Scan for the cell matching the given text and deliver its [X, Y] coordinate at center. 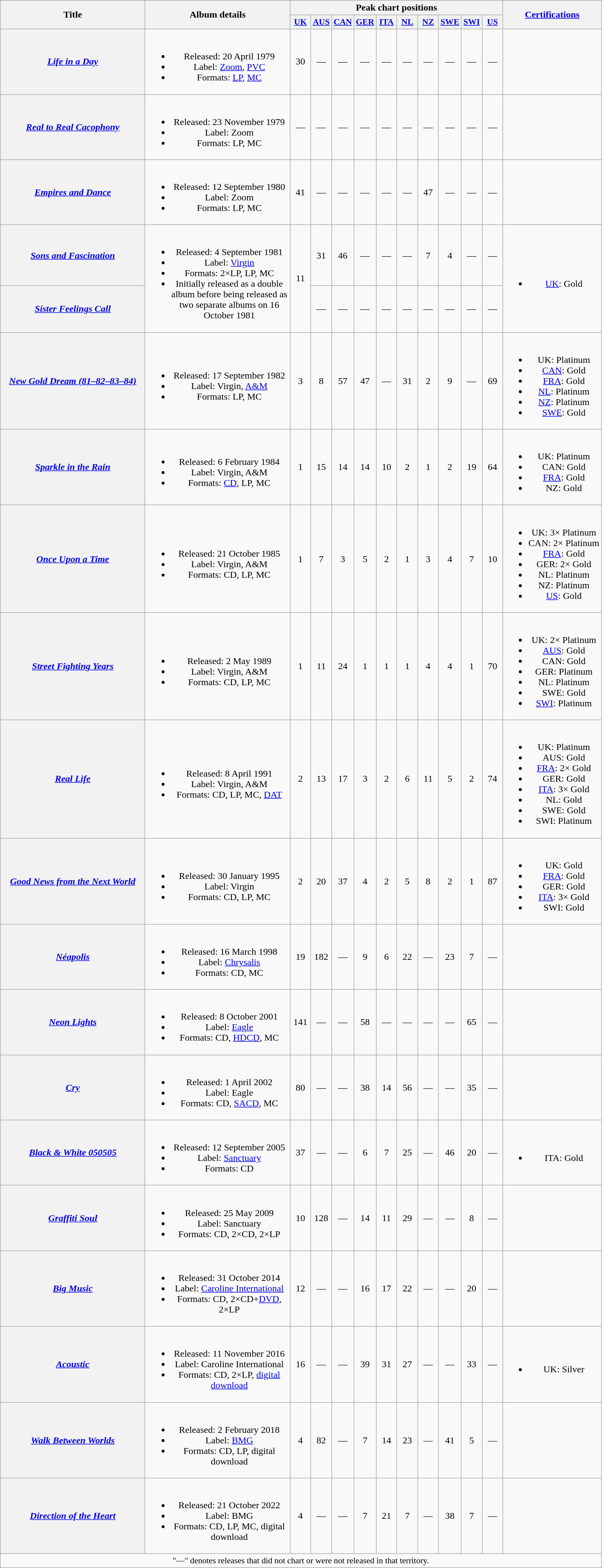
Sparkle in the Rain [73, 467]
Acoustic [73, 1364]
Life in a Day [73, 62]
UK: GoldFRA: GoldGER: GoldITA: 3× GoldSWI: Gold [552, 881]
SWI [472, 22]
33 [472, 1364]
ITA [386, 22]
Released: 25 May 2009Label: SanctuaryFormats: CD, 2×CD, 2×LP [218, 1218]
Real to Real Cacophony [73, 127]
SWE [450, 22]
NL [408, 22]
Black & White 050505 [73, 1152]
Big Music [73, 1288]
30 [301, 62]
15 [321, 467]
Good News from the Next World [73, 881]
74 [493, 779]
13 [321, 779]
UK [301, 22]
UK: PlatinumCAN: GoldFRA: GoldNZ: Gold [552, 467]
141 [301, 1022]
39 [365, 1364]
Sons and Fascination [73, 255]
Peak chart positions [397, 8]
Released: 17 September 1982Label: Virgin, A&MFormats: LP, MC [218, 381]
57 [343, 381]
Released: 23 November 1979Label: ZoomFormats: LP, MC [218, 127]
Released: 6 February 1984Label: Virgin, A&MFormats: CD, LP, MC [218, 467]
Released: 2 May 1989Label: Virgin, A&MFormats: CD, LP, MC [218, 666]
12 [301, 1288]
UK: 3× PlatinumCAN: 2× PlatinumFRA: GoldGER: 2× GoldNL: PlatinumNZ: PlatinumUS: Gold [552, 559]
Released: 11 November 2016Label: Caroline InternationalFormats: CD, 2×LP, digital download [218, 1364]
Released: 12 September 2005Label: SanctuaryFormats: CD [218, 1152]
87 [493, 881]
182 [321, 957]
"—" denotes releases that did not chart or were not released in that territory. [301, 1561]
Released: 8 April 1991Label: Virgin, A&MFormats: CD, LP, MC, DAT [218, 779]
Neon Lights [73, 1022]
25 [408, 1152]
29 [408, 1218]
Empires and Dance [73, 192]
US [493, 22]
80 [301, 1088]
Graffiti Soul [73, 1218]
Direction of the Heart [73, 1516]
21 [386, 1516]
UK: Silver [552, 1364]
Released: 1 April 2002Label: EagleFormats: CD, SACD, MC [218, 1088]
Released: 16 March 1998Label: ChrysalisFormats: CD, MC [218, 957]
128 [321, 1218]
CAN [343, 22]
82 [321, 1440]
69 [493, 381]
Sister Feelings Call [73, 309]
Released: 8 October 2001Label: EagleFormats: CD, HDCD, MC [218, 1022]
64 [493, 467]
Released: 12 September 1980Label: ZoomFormats: LP, MC [218, 192]
Released: 21 October 1985Label: Virgin, A&MFormats: CD, LP, MC [218, 559]
27 [408, 1364]
AUS [321, 22]
Released: 21 October 2022Label: BMGFormats: CD, LP, MC, digital download [218, 1516]
Walk Between Worlds [73, 1440]
UK: PlatinumCAN: GoldFRA: GoldNL: PlatinumNZ: PlatinumSWE: Gold [552, 381]
UK: 2× PlatinumAUS: GoldCAN: GoldGER: PlatinumNL: PlatinumSWE: GoldSWI: Platinum [552, 666]
Released: 31 October 2014Label: Caroline InternationalFormats: CD, 2×CD+DVD, 2×LP [218, 1288]
Released: 30 January 1995Label: VirginFormats: CD, LP, MC [218, 881]
Certifications [552, 15]
Album details [218, 15]
65 [472, 1022]
24 [343, 666]
ITA: Gold [552, 1152]
GER [365, 22]
Néapolis [73, 957]
70 [493, 666]
56 [408, 1088]
58 [365, 1022]
NZ [428, 22]
UK: Gold [552, 279]
New Gold Dream (81–82–83–84) [73, 381]
Cry [73, 1088]
Street Fighting Years [73, 666]
Title [73, 15]
35 [472, 1088]
Released: 2 February 2018Label: BMGFormats: CD, LP, digital download [218, 1440]
Real Life [73, 779]
Released: 20 April 1979Label: Zoom, PVCFormats: LP, MC [218, 62]
UK: PlatinumAUS: GoldFRA: 2× GoldGER: GoldITA: 3× GoldNL: GoldSWE: GoldSWI: Platinum [552, 779]
Once Upon a Time [73, 559]
